Provide the [X, Y] coordinate of the cell's center where the given text is located.  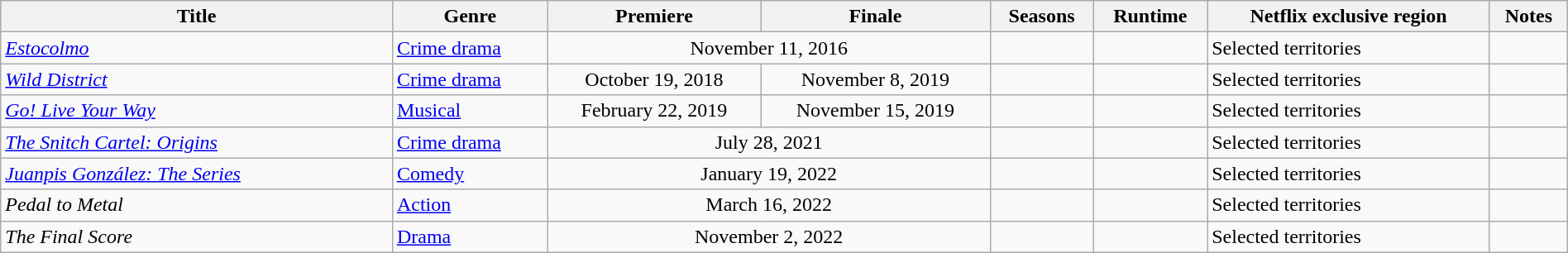
Netflix exclusive region [1349, 17]
January 19, 2022 [769, 174]
Drama [470, 236]
Wild District [197, 79]
The Snitch Cartel: Origins [197, 142]
Comedy [470, 174]
Action [470, 205]
Go! Live Your Way [197, 111]
Estocolmo [197, 48]
Seasons [1042, 17]
Juanpis González: The Series [197, 174]
Runtime [1150, 17]
November 15, 2019 [875, 111]
February 22, 2019 [653, 111]
November 8, 2019 [875, 79]
July 28, 2021 [769, 142]
October 19, 2018 [653, 79]
Genre [470, 17]
November 2, 2022 [769, 236]
Musical [470, 111]
The Final Score [197, 236]
Notes [1528, 17]
Pedal to Metal [197, 205]
March 16, 2022 [769, 205]
Premiere [653, 17]
November 11, 2016 [769, 48]
Title [197, 17]
Finale [875, 17]
